Detect which cell encompasses the target text, then output its (X, Y) center coordinate. 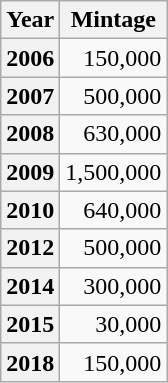
300,000 (114, 286)
2007 (30, 96)
2009 (30, 172)
1,500,000 (114, 172)
30,000 (114, 324)
630,000 (114, 134)
2018 (30, 362)
2012 (30, 248)
Mintage (114, 20)
2014 (30, 286)
2015 (30, 324)
2006 (30, 58)
640,000 (114, 210)
2008 (30, 134)
Year (30, 20)
2010 (30, 210)
